For the text-containing cell, return its midpoint in [X, Y] coordinate format. 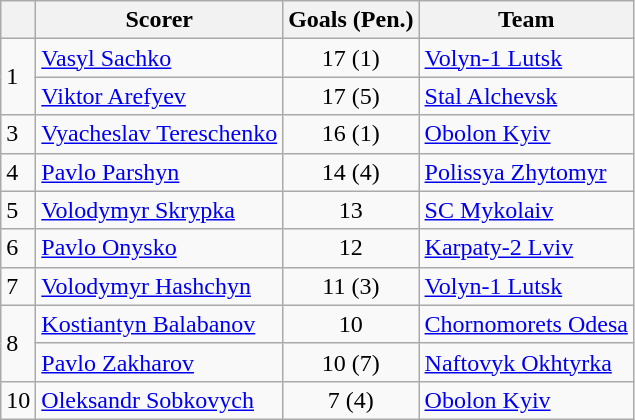
5 [18, 210]
8 [18, 343]
6 [18, 248]
Vyacheslav Tereschenko [160, 134]
SC Mykolaiv [526, 210]
3 [18, 134]
Goals (Pen.) [351, 20]
Chornomorets Odesa [526, 324]
10 (7) [351, 362]
Stal Alchevsk [526, 96]
Volodymyr Skrypka [160, 210]
Naftovyk Okhtyrka [526, 362]
16 (1) [351, 134]
Polissya Zhytomyr [526, 172]
1 [18, 77]
Vasyl Sachko [160, 58]
17 (1) [351, 58]
Scorer [160, 20]
11 (3) [351, 286]
Volodymyr Hashchyn [160, 286]
Oleksandr Sobkovych [160, 400]
17 (5) [351, 96]
Pavlo Parshyn [160, 172]
7 (4) [351, 400]
Kostiantyn Balabanov [160, 324]
Karpaty-2 Lviv [526, 248]
Viktor Arefyev [160, 96]
Pavlo Onysko [160, 248]
4 [18, 172]
13 [351, 210]
14 (4) [351, 172]
12 [351, 248]
7 [18, 286]
Team [526, 20]
Pavlo Zakharov [160, 362]
